Output the (X, Y) coordinate of the center of the cell containing the given text.  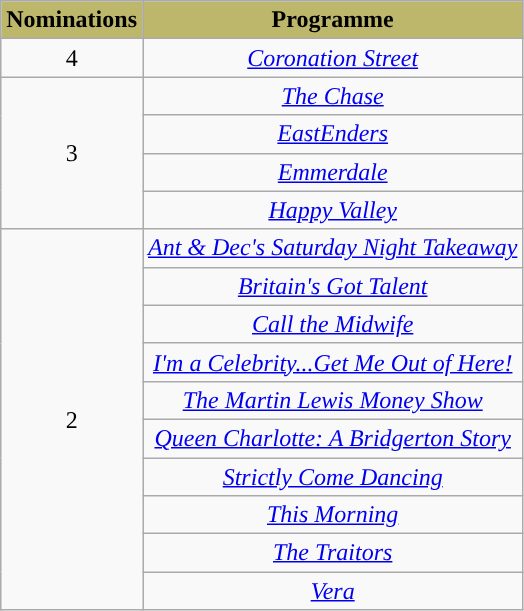
Coronation Street (332, 58)
Ant & Dec's Saturday Night Takeaway (332, 248)
The Martin Lewis Money Show (332, 400)
Programme (332, 20)
Britain's Got Talent (332, 286)
Vera (332, 591)
The Chase (332, 96)
The Traitors (332, 553)
Emmerdale (332, 172)
EastEnders (332, 134)
Strictly Come Dancing (332, 477)
I'm a Celebrity...Get Me Out of Here! (332, 362)
Nominations (72, 20)
Queen Charlotte: A Bridgerton Story (332, 438)
Happy Valley (332, 210)
3 (72, 153)
4 (72, 58)
This Morning (332, 515)
2 (72, 420)
Call the Midwife (332, 324)
